Detect which cell encompasses the target text, then output its (x, y) center coordinate. 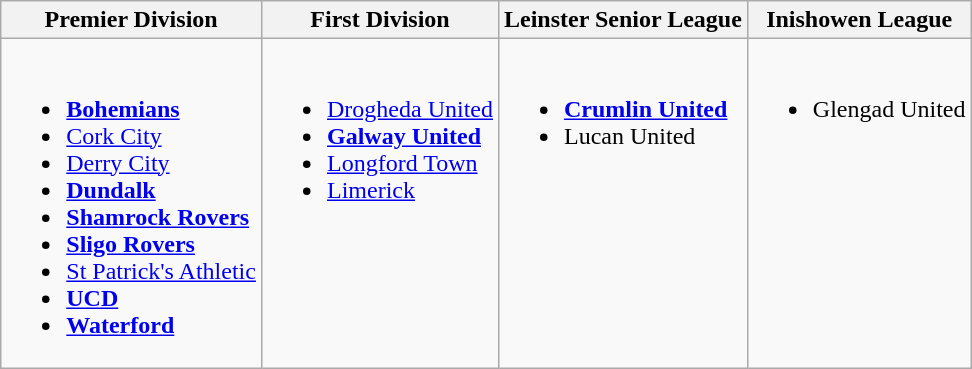
BohemiansCork CityDerry CityDundalkShamrock RoversSligo RoversSt Patrick's AthleticUCDWaterford (132, 204)
Premier Division (132, 20)
First Division (380, 20)
Inishowen League (859, 20)
Glengad United (859, 204)
Leinster Senior League (622, 20)
Drogheda UnitedGalway UnitedLongford TownLimerick (380, 204)
Crumlin UnitedLucan United (622, 204)
